Pinpoint the cell where the given text exists, returning its (X, Y) midpoint coordinate. 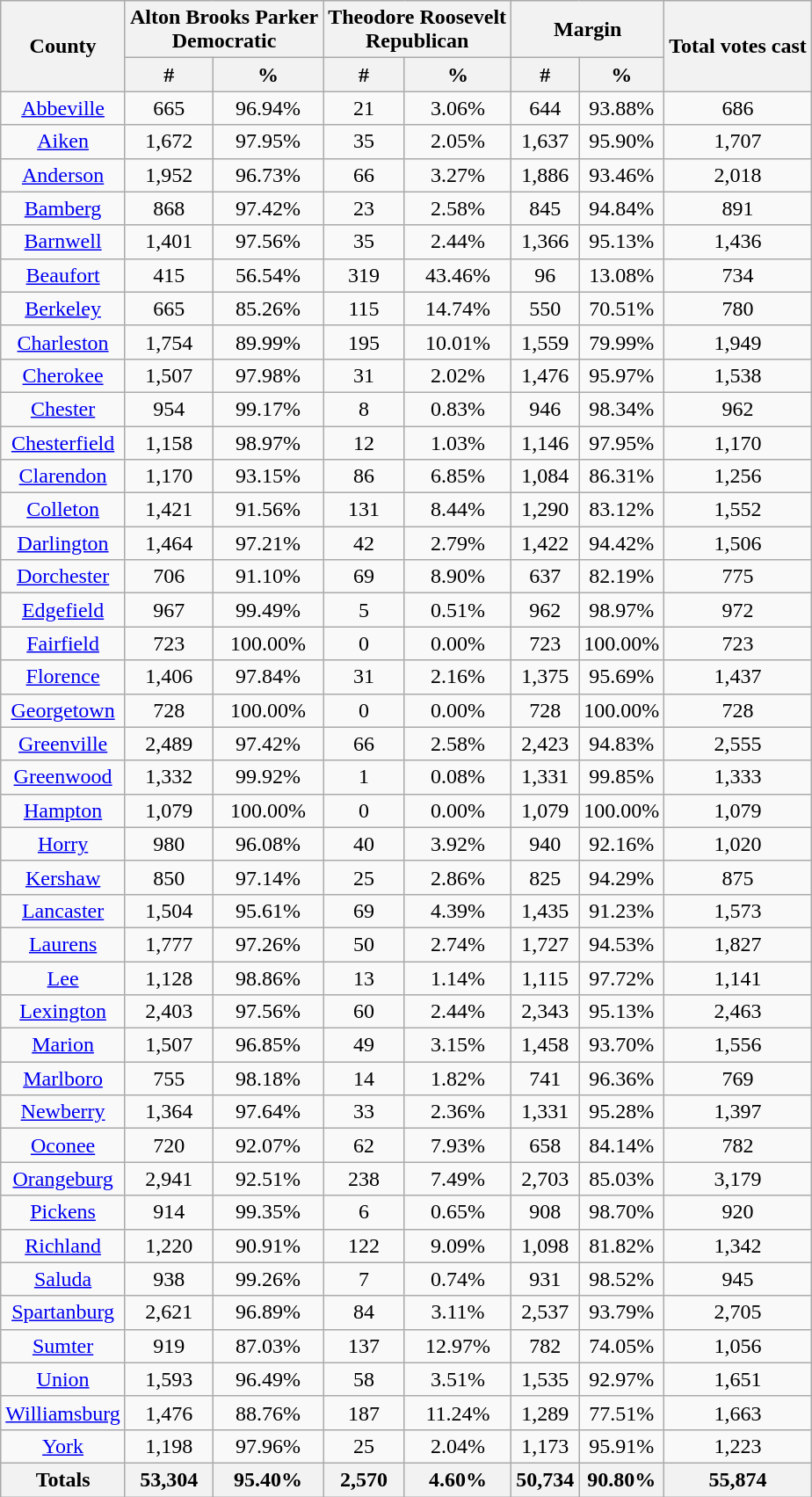
Lancaster (63, 911)
720 (169, 1145)
1,663 (738, 1413)
79.99% (622, 342)
931 (545, 1279)
99.17% (268, 409)
2.02% (457, 375)
1,827 (738, 944)
87.03% (268, 1346)
1,727 (545, 944)
1,777 (169, 944)
82.19% (622, 577)
Colleton (63, 510)
91.56% (268, 510)
2,018 (738, 175)
99.49% (268, 610)
2.36% (457, 1112)
93.70% (622, 1045)
33 (364, 1112)
3.06% (457, 108)
1,952 (169, 175)
8.44% (457, 510)
Greenville (63, 744)
1.14% (457, 978)
81.82% (622, 1246)
96.73% (268, 175)
8 (364, 409)
99.26% (268, 1279)
2,941 (169, 1179)
98.18% (268, 1079)
91.10% (268, 577)
96.36% (622, 1079)
1,552 (738, 510)
7.93% (457, 1145)
94.83% (622, 744)
96.08% (268, 844)
92.51% (268, 1179)
3.15% (457, 1045)
1 (364, 777)
95.97% (622, 375)
2,463 (738, 1012)
86.31% (622, 476)
5 (364, 610)
97.98% (268, 375)
Totals (63, 1479)
York (63, 1446)
96 (545, 275)
1,651 (738, 1379)
1,256 (738, 476)
0.74% (457, 1279)
90.91% (268, 1246)
Barnwell (63, 242)
7.49% (457, 1179)
95.40% (268, 1479)
2,403 (169, 1012)
845 (545, 208)
98.34% (622, 409)
1,886 (545, 175)
1,128 (169, 978)
3.51% (457, 1379)
95.90% (622, 142)
Lexington (63, 1012)
1,220 (169, 1246)
Edgefield (63, 610)
13 (364, 978)
940 (545, 844)
70.51% (622, 309)
3.11% (457, 1312)
0.08% (457, 777)
137 (364, 1346)
83.12% (622, 510)
875 (738, 877)
97.21% (268, 543)
972 (738, 610)
1,141 (738, 978)
Berkeley (63, 309)
115 (364, 309)
2,555 (738, 744)
1,364 (169, 1112)
Aiken (63, 142)
93.88% (622, 108)
14 (364, 1079)
946 (545, 409)
Newberry (63, 1112)
Bamberg (63, 208)
755 (169, 1079)
1,289 (545, 1413)
53,304 (169, 1479)
94.53% (622, 944)
3.92% (457, 844)
Fairfield (63, 643)
50 (364, 944)
2,621 (169, 1312)
84 (364, 1312)
Georgetown (63, 710)
1,435 (545, 911)
95.61% (268, 911)
Florence (63, 677)
85.26% (268, 309)
1,535 (545, 1379)
93.46% (622, 175)
Cherokee (63, 375)
Marlboro (63, 1079)
84.14% (622, 1145)
98.70% (622, 1212)
95.69% (622, 677)
99.85% (622, 777)
2,489 (169, 744)
1,020 (738, 844)
2.05% (457, 142)
Orangeburg (63, 1179)
920 (738, 1212)
658 (545, 1145)
Horry (63, 844)
734 (738, 275)
1,707 (738, 142)
Charleston (63, 342)
92.97% (622, 1379)
2,343 (545, 1012)
1,504 (169, 911)
Total votes cast (738, 46)
2,423 (545, 744)
95.28% (622, 1112)
1,198 (169, 1446)
1,406 (169, 677)
945 (738, 1279)
850 (169, 877)
9.09% (457, 1246)
938 (169, 1279)
42 (364, 543)
Marion (63, 1045)
2.16% (457, 677)
954 (169, 409)
7 (364, 1279)
Darlington (63, 543)
99.35% (268, 1212)
1,098 (545, 1246)
1,949 (738, 342)
94.29% (622, 877)
21 (364, 108)
195 (364, 342)
2,705 (738, 1312)
86 (364, 476)
Chester (63, 409)
58 (364, 1379)
825 (545, 877)
Spartanburg (63, 1312)
Kershaw (63, 877)
1,223 (738, 1446)
85.03% (622, 1179)
92.07% (268, 1145)
1,173 (545, 1446)
1,375 (545, 677)
1.03% (457, 442)
55,874 (738, 1479)
891 (738, 208)
Saluda (63, 1279)
0.83% (457, 409)
769 (738, 1079)
2,703 (545, 1179)
Sumter (63, 1346)
919 (169, 1346)
1,637 (545, 142)
1,436 (738, 242)
1,464 (169, 543)
1,672 (169, 142)
8.90% (457, 577)
Dorchester (63, 577)
319 (364, 275)
Greenwood (63, 777)
1,506 (738, 543)
1,593 (169, 1379)
97.14% (268, 877)
Alton Brooks ParkerDemocratic (223, 30)
131 (364, 510)
2,570 (364, 1479)
12.97% (457, 1346)
1,397 (738, 1112)
980 (169, 844)
91.23% (622, 911)
1,458 (545, 1045)
2.86% (457, 877)
1,333 (738, 777)
Beaufort (63, 275)
97.64% (268, 1112)
775 (738, 577)
1,559 (545, 342)
94.84% (622, 208)
13.08% (622, 275)
868 (169, 208)
Oconee (63, 1145)
93.15% (268, 476)
97.84% (268, 677)
49 (364, 1045)
Abbeville (63, 108)
Margin (588, 30)
6.85% (457, 476)
12 (364, 442)
98.86% (268, 978)
637 (545, 577)
94.42% (622, 543)
1,332 (169, 777)
686 (738, 108)
43.46% (457, 275)
98.52% (622, 1279)
88.76% (268, 1413)
4.39% (457, 911)
Chesterfield (63, 442)
4.60% (457, 1479)
77.51% (622, 1413)
914 (169, 1212)
1,084 (545, 476)
Theodore RooseveltRepublican (417, 30)
1,754 (169, 342)
23 (364, 208)
74.05% (622, 1346)
706 (169, 577)
92.16% (622, 844)
50,734 (545, 1479)
14.74% (457, 309)
1.82% (457, 1079)
1,366 (545, 242)
1,437 (738, 677)
780 (738, 309)
90.80% (622, 1479)
Anderson (63, 175)
1,573 (738, 911)
89.99% (268, 342)
97.96% (268, 1446)
56.54% (268, 275)
967 (169, 610)
Richland (63, 1246)
Union (63, 1379)
Williamsburg (63, 1413)
1,538 (738, 375)
238 (364, 1179)
10.01% (457, 342)
122 (364, 1246)
96.49% (268, 1379)
Clarendon (63, 476)
1,422 (545, 543)
Hampton (63, 810)
908 (545, 1212)
96.85% (268, 1045)
Lee (63, 978)
415 (169, 275)
1,290 (545, 510)
99.92% (268, 777)
3.27% (457, 175)
1,158 (169, 442)
11.24% (457, 1413)
550 (545, 309)
97.72% (622, 978)
0.65% (457, 1212)
Pickens (63, 1212)
187 (364, 1413)
1,115 (545, 978)
1,401 (169, 242)
97.26% (268, 944)
2.79% (457, 543)
741 (545, 1079)
2,537 (545, 1312)
62 (364, 1145)
95.91% (622, 1446)
96.89% (268, 1312)
1,146 (545, 442)
1,342 (738, 1246)
Laurens (63, 944)
1,556 (738, 1045)
1,421 (169, 510)
County (63, 46)
1,056 (738, 1346)
0.51% (457, 610)
2.74% (457, 944)
60 (364, 1012)
6 (364, 1212)
3,179 (738, 1179)
93.79% (622, 1312)
96.94% (268, 108)
40 (364, 844)
644 (545, 108)
2.04% (457, 1446)
